Find where the given text appears and provide that cell's center as (X, Y) coordinate. 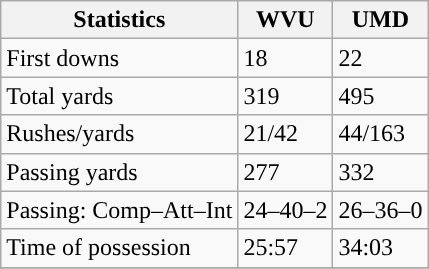
21/42 (286, 134)
WVU (286, 20)
319 (286, 96)
Time of possession (120, 248)
22 (380, 58)
34:03 (380, 248)
Passing: Comp–Att–Int (120, 210)
44/163 (380, 134)
495 (380, 96)
25:57 (286, 248)
24–40–2 (286, 210)
UMD (380, 20)
18 (286, 58)
First downs (120, 58)
Rushes/yards (120, 134)
26–36–0 (380, 210)
Total yards (120, 96)
Passing yards (120, 172)
277 (286, 172)
332 (380, 172)
Statistics (120, 20)
